Search for the cell housing the specified text and yield its [x, y] center coordinate. 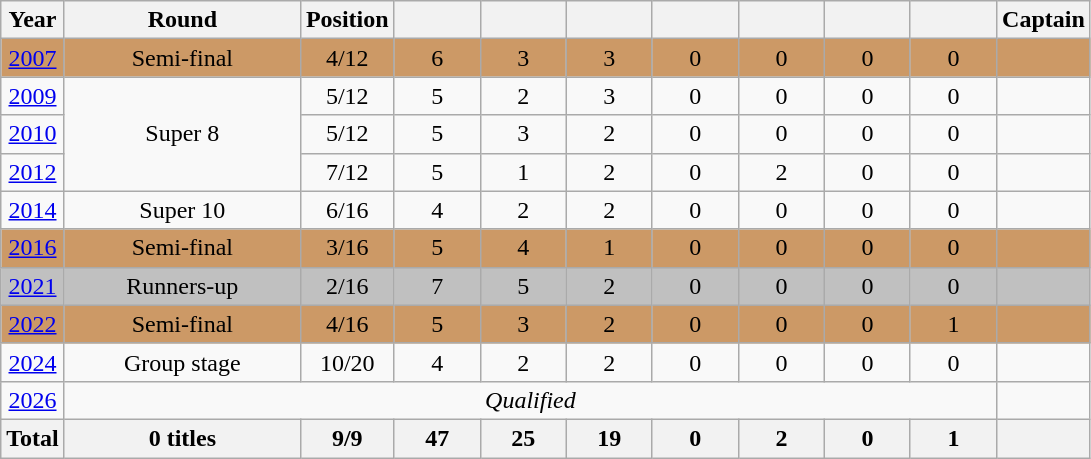
6 [437, 58]
2026 [33, 400]
2012 [33, 172]
3/16 [347, 248]
19 [609, 438]
Total [33, 438]
2009 [33, 96]
2022 [33, 324]
Runners-up [182, 286]
4/16 [347, 324]
2021 [33, 286]
2010 [33, 134]
0 titles [182, 438]
2007 [33, 58]
2024 [33, 362]
Qualified [530, 400]
Year [33, 20]
2014 [33, 210]
2016 [33, 248]
7/12 [347, 172]
6/16 [347, 210]
9/9 [347, 438]
Super 10 [182, 210]
4/12 [347, 58]
Super 8 [182, 134]
25 [523, 438]
Position [347, 20]
Group stage [182, 362]
10/20 [347, 362]
Round [182, 20]
7 [437, 286]
2/16 [347, 286]
47 [437, 438]
Captain [1044, 20]
